For the text-containing cell, return its midpoint in (x, y) coordinate format. 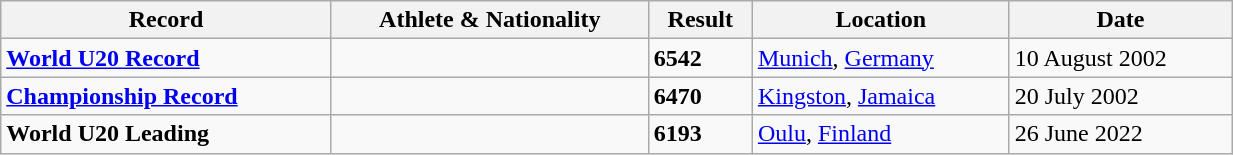
Location (880, 20)
Athlete & Nationality (490, 20)
World U20 Leading (166, 134)
10 August 2002 (1120, 58)
6470 (700, 96)
World U20 Record (166, 58)
Oulu, Finland (880, 134)
Championship Record (166, 96)
6542 (700, 58)
Kingston, Jamaica (880, 96)
Record (166, 20)
Result (700, 20)
6193 (700, 134)
Munich, Germany (880, 58)
Date (1120, 20)
20 July 2002 (1120, 96)
26 June 2022 (1120, 134)
